Find where the given text appears and provide that cell's center as (X, Y) coordinate. 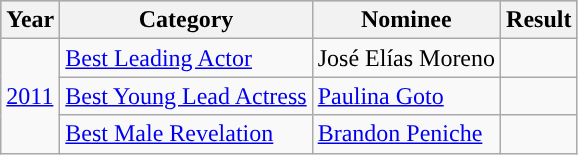
Year (30, 20)
Best Young Lead Actress (186, 96)
José Elías Moreno (406, 58)
Nominee (406, 20)
Best Male Revelation (186, 134)
Category (186, 20)
Brandon Peniche (406, 134)
Best Leading Actor (186, 58)
Paulina Goto (406, 96)
Result (539, 20)
2011 (30, 96)
